Extract the (x, y) coordinate from the center of the cell holding the provided text.  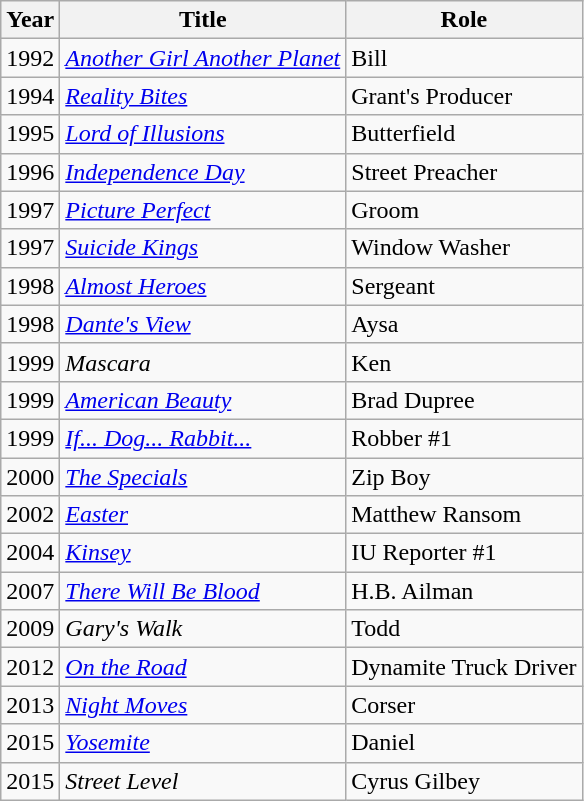
Robber #1 (464, 438)
1994 (30, 96)
If... Dog... Rabbit... (203, 438)
Lord of Illusions (203, 134)
Role (464, 20)
2004 (30, 553)
Another Girl Another Planet (203, 58)
On the Road (203, 667)
Almost Heroes (203, 286)
1992 (30, 58)
Groom (464, 210)
Mascara (203, 362)
Suicide Kings (203, 248)
Sergeant (464, 286)
2007 (30, 591)
2002 (30, 515)
IU Reporter #1 (464, 553)
Brad Dupree (464, 400)
2000 (30, 477)
Picture Perfect (203, 210)
Daniel (464, 743)
Yosemite (203, 743)
The Specials (203, 477)
Title (203, 20)
Aysa (464, 324)
Corser (464, 705)
Independence Day (203, 172)
Zip Boy (464, 477)
Easter (203, 515)
Dante's View (203, 324)
Matthew Ransom (464, 515)
Kinsey (203, 553)
Bill (464, 58)
H.B. Ailman (464, 591)
1996 (30, 172)
Street Preacher (464, 172)
Year (30, 20)
American Beauty (203, 400)
Grant's Producer (464, 96)
Night Moves (203, 705)
Gary's Walk (203, 629)
Reality Bites (203, 96)
There Will Be Blood (203, 591)
Ken (464, 362)
1995 (30, 134)
Todd (464, 629)
Dynamite Truck Driver (464, 667)
2012 (30, 667)
Butterfield (464, 134)
2009 (30, 629)
Street Level (203, 781)
Cyrus Gilbey (464, 781)
Window Washer (464, 248)
2013 (30, 705)
